Find where the given text appears and provide that cell's center as (X, Y) coordinate. 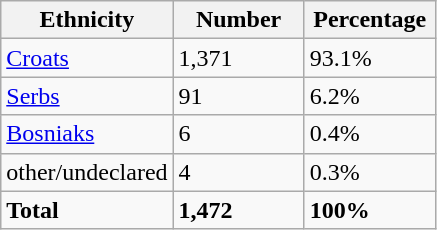
1,371 (238, 58)
Serbs (87, 96)
0.3% (370, 172)
6.2% (370, 96)
Ethnicity (87, 20)
91 (238, 96)
100% (370, 210)
93.1% (370, 58)
6 (238, 134)
4 (238, 172)
1,472 (238, 210)
Croats (87, 58)
Percentage (370, 20)
Bosniaks (87, 134)
Number (238, 20)
0.4% (370, 134)
Total (87, 210)
other/undeclared (87, 172)
